Search for the cell housing the specified text and yield its (x, y) center coordinate. 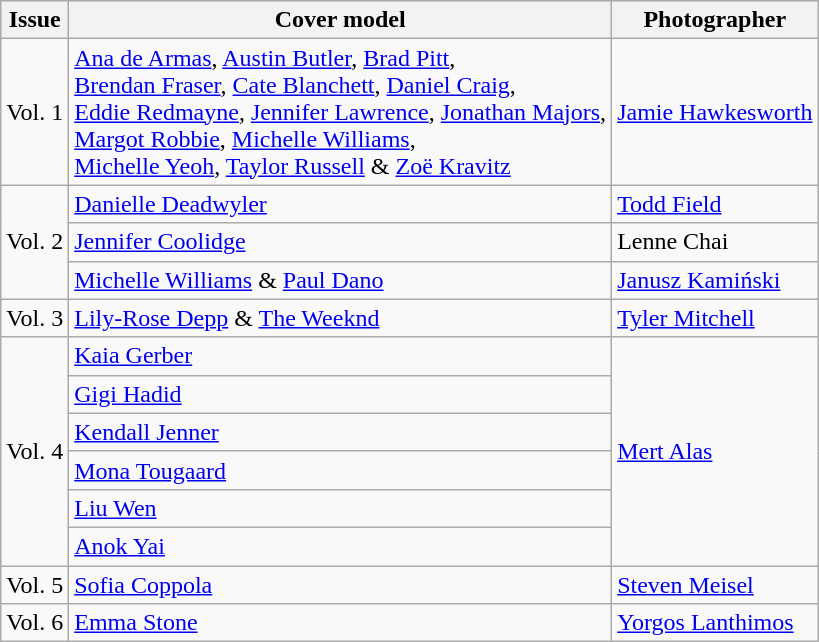
Kendall Jenner (340, 432)
Cover model (340, 20)
Todd Field (715, 204)
Janusz Kamiński (715, 280)
Jennifer Coolidge (340, 242)
Michelle Williams & Paul Dano (340, 280)
Steven Meisel (715, 585)
Vol. 2 (35, 242)
Lily-Rose Depp & The Weeknd (340, 318)
Vol. 3 (35, 318)
Vol. 6 (35, 623)
Anok Yai (340, 546)
Yorgos Lanthimos (715, 623)
Mert Alas (715, 451)
Emma Stone (340, 623)
Kaia Gerber (340, 356)
Tyler Mitchell (715, 318)
Vol. 5 (35, 585)
Photographer (715, 20)
Gigi Hadid (340, 394)
Jamie Hawkesworth (715, 112)
Mona Tougaard (340, 470)
Danielle Deadwyler (340, 204)
Liu Wen (340, 508)
Issue (35, 20)
Vol. 4 (35, 451)
Lenne Chai (715, 242)
Sofia Coppola (340, 585)
Vol. 1 (35, 112)
